Provide the [x, y] coordinate of the cell's center where the given text is located.  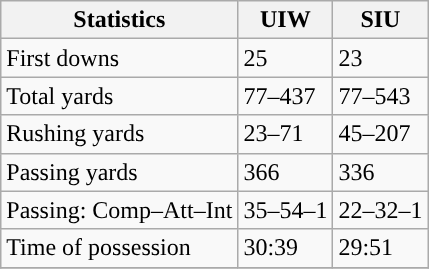
23–71 [286, 134]
30:39 [286, 248]
77–437 [286, 96]
Total yards [120, 96]
336 [380, 172]
25 [286, 58]
29:51 [380, 248]
Time of possession [120, 248]
Statistics [120, 20]
22–32–1 [380, 210]
Passing: Comp–Att–Int [120, 210]
45–207 [380, 134]
35–54–1 [286, 210]
SIU [380, 20]
23 [380, 58]
77–543 [380, 96]
First downs [120, 58]
366 [286, 172]
UIW [286, 20]
Rushing yards [120, 134]
Passing yards [120, 172]
